Identify which cell holds the provided text, then report its [x, y] central coordinate. 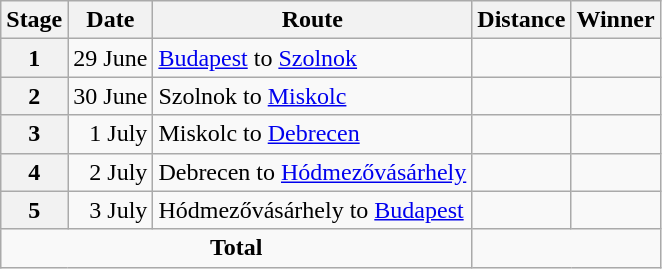
3 July [110, 210]
30 June [110, 96]
Winner [616, 20]
Szolnok to Miskolc [312, 96]
29 June [110, 58]
Miskolc to Debrecen [312, 134]
4 [34, 172]
Distance [522, 20]
1 [34, 58]
Route [312, 20]
2 [34, 96]
1 July [110, 134]
Date [110, 20]
Stage [34, 20]
2 July [110, 172]
Budapest to Szolnok [312, 58]
3 [34, 134]
Total [236, 248]
Hódmezővásárhely to Budapest [312, 210]
5 [34, 210]
Debrecen to Hódmezővásárhely [312, 172]
